Pinpoint the cell where the given text exists, returning its [X, Y] midpoint coordinate. 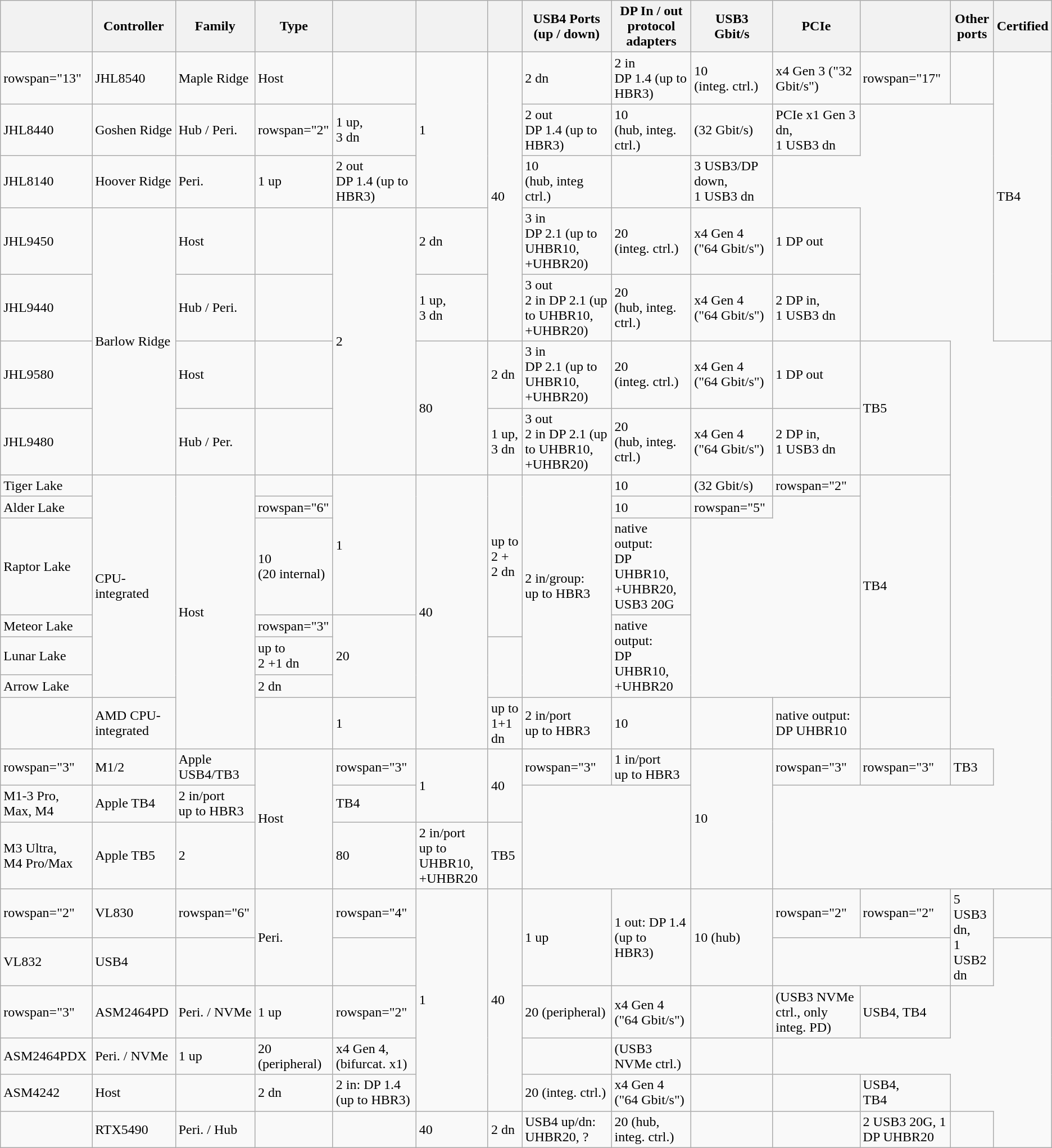
ASM2464PDX [46, 1056]
x4 Gen 3 ("32 Gbit/s") [816, 78]
Apple TB4 [134, 804]
M1/2 [134, 768]
M3 Ultra,M4 Pro/Max [46, 855]
native output:DP UHBR10, +UHBR20, USB3 20G [651, 566]
2 USB3 20G, 1 DP UHBR20 [905, 1129]
Lunar Lake [46, 656]
rowspan="13" [46, 78]
JHL8540 [134, 78]
up to 1+1 dn [505, 723]
2 inDP 1.4 (up to HBR3) [651, 78]
x4 Gen 4,(bifurcat. x1) [374, 1056]
JHL9580 [46, 374]
Type [293, 26]
JHL8440 [46, 130]
ASM2464PD [134, 1012]
USB4 [134, 962]
10 (hub) [732, 937]
up to2 + 2 dn [505, 556]
rowspan="17" [905, 78]
TB3 [972, 768]
20 [374, 656]
Hub / Per. [215, 442]
Alder Lake [46, 507]
10(20 internal) [293, 566]
PCIe [816, 26]
5 USB3 dn,1 USB2 dn [972, 937]
Peri. / Hub [215, 1129]
CPU-integrated [134, 586]
Arrow Lake [46, 686]
up to2 +1 dn [293, 656]
rowspan="5" [732, 507]
2 in/portup to UHBR10, +UHBR20 [452, 855]
3 USB3/DP down,1 USB3 dn [732, 181]
Certified [1023, 26]
2 in/group:up to HBR3 [566, 586]
Maple Ridge [215, 78]
USB4 Ports(up / down) [566, 26]
10(hub, integ ctrl.) [566, 181]
Tiger Lake [46, 485]
Family [215, 26]
Other ports [972, 26]
USB4,TB4 [905, 1092]
USB3Gbit/s [732, 26]
1 out: DP 1.4 (up to HBR3) [651, 937]
M1-3 Pro, Max, M4 [46, 804]
USB4, TB4 [905, 1012]
USB4 up/dn: UHBR20, ? [566, 1129]
20 (hub, integ. ctrl.) [651, 1129]
2 in: DP 1.4 (up to HBR3) [374, 1092]
10(integ. ctrl.) [732, 78]
Goshen Ridge [134, 130]
Apple TB5 [134, 855]
(USB3 NVMe ctrl., only integ. PD) [816, 1012]
JHL9480 [46, 442]
Raptor Lake [46, 566]
(USB3 NVMe ctrl.) [651, 1056]
Controller [134, 26]
Hoover Ridge [134, 181]
JHL8140 [46, 181]
VL832 [46, 962]
ASM4242 [46, 1092]
native output:DP UHBR10 [816, 723]
JHL9450 [46, 241]
AMD CPU-integrated [134, 723]
1 in/portup to HBR3 [651, 768]
10(hub, integ. ctrl.) [651, 130]
native output:DP UHBR10, +UHBR20 [651, 656]
JHL9440 [46, 308]
20 (integ. ctrl.) [566, 1092]
Barlow Ridge [134, 341]
VL830 [134, 914]
Meteor Lake [46, 626]
rowspan="4" [374, 914]
PCIe x1 Gen 3 dn,1 USB3 dn [816, 130]
DP In / outprotocol adapters [651, 26]
RTX5490 [134, 1129]
Apple USB4/TB3 [215, 768]
